Find where the given text appears and provide that cell's center as (X, Y) coordinate. 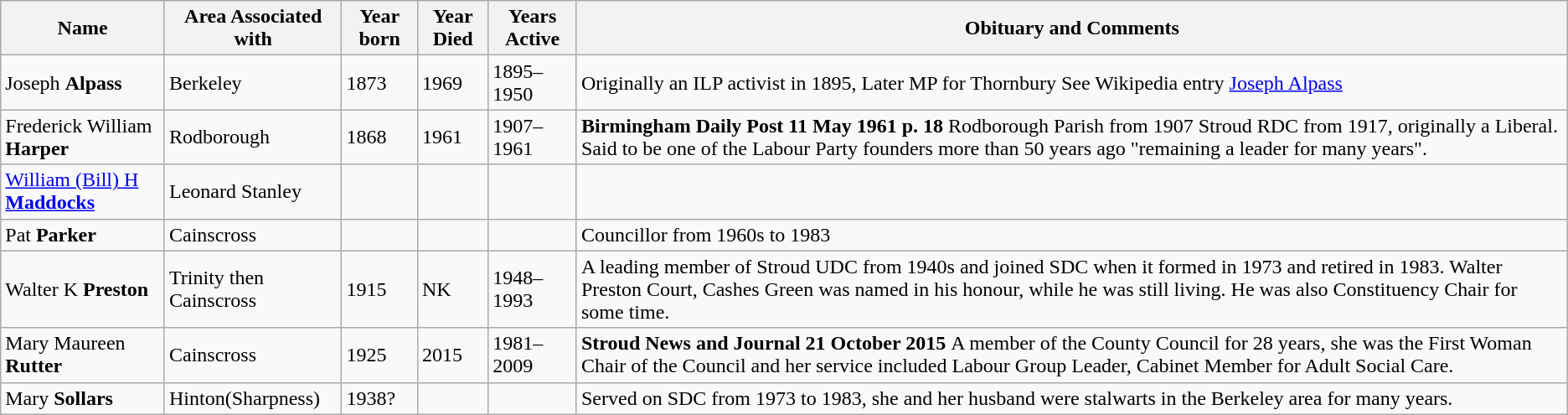
Obituary and Comments (1072, 29)
1915 (380, 289)
William (Bill) H Maddocks (83, 191)
Year born (380, 29)
Councillor from 1960s to 1983 (1072, 235)
Leonard Stanley (253, 191)
Hinton(Sharpness) (253, 398)
1969 (452, 82)
Originally an ILP activist in 1895, Later MP for Thornbury See Wikipedia entry Joseph Alpass (1072, 82)
NK (452, 289)
Frederick William Harper (83, 137)
1895–1950 (533, 82)
Years Active (533, 29)
Name (83, 29)
Berkeley (253, 82)
1938? (380, 398)
Mary Maureen Rutter (83, 355)
Trinity then Cainscross (253, 289)
Joseph Alpass (83, 82)
Mary Sollars (83, 398)
Pat Parker (83, 235)
Served on SDC from 1973 to 1983, she and her husband were stalwarts in the Berkeley area for many years. (1072, 398)
1907–1961 (533, 137)
Area Associated with (253, 29)
Walter K Preston (83, 289)
1948–1993 (533, 289)
Rodborough (253, 137)
2015 (452, 355)
1925 (380, 355)
1981–2009 (533, 355)
1961 (452, 137)
1868 (380, 137)
1873 (380, 82)
Year Died (452, 29)
